Capture the cell that displays the provided text and extract its [x, y] central coordinate. 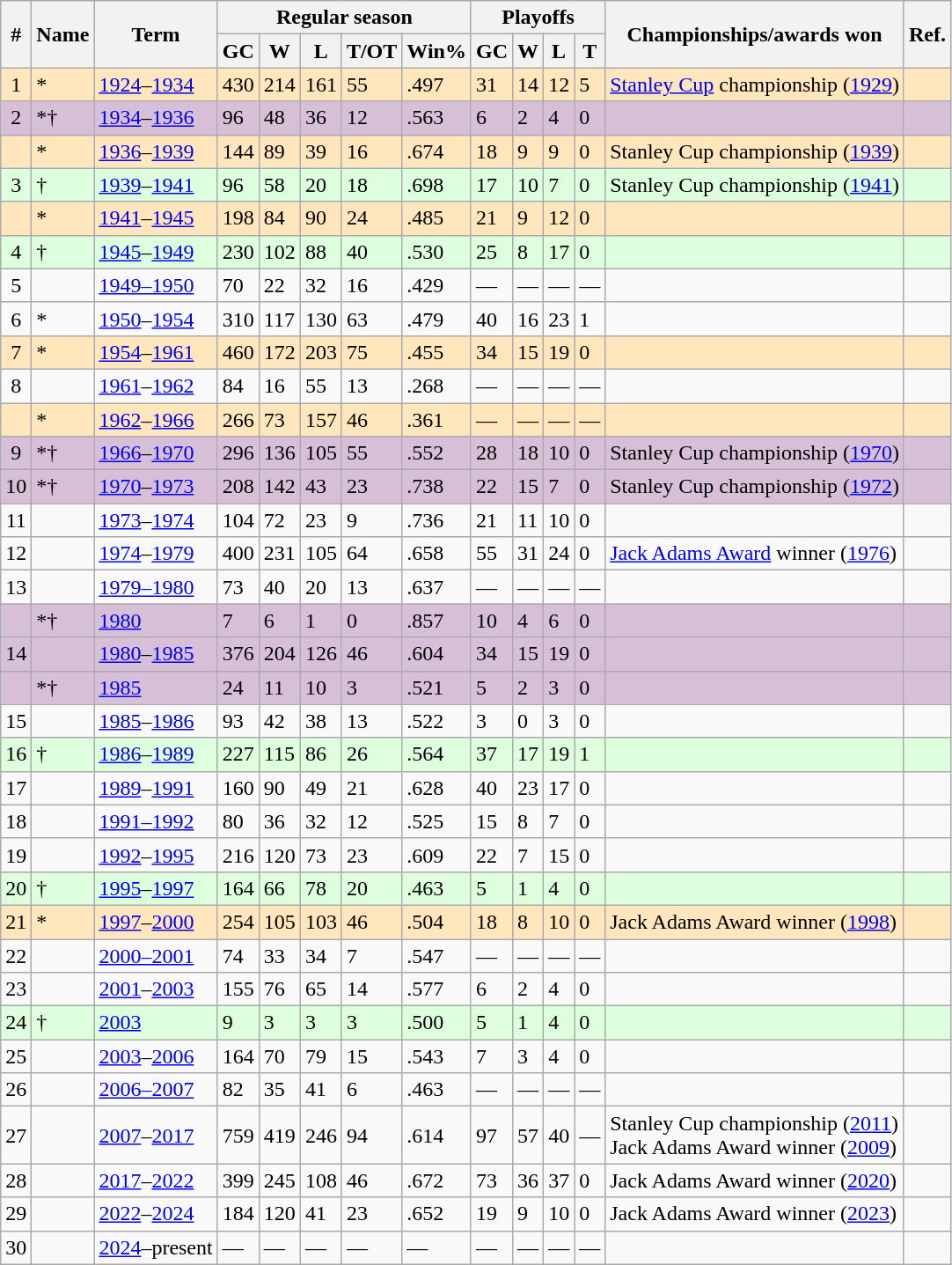
49 [320, 788]
1934–1936 [156, 118]
Jack Adams Award winner (1976) [755, 554]
72 [280, 520]
1924–1934 [156, 85]
108 [320, 1180]
T [590, 51]
64 [371, 554]
.500 [436, 1023]
1939–1941 [156, 185]
400 [238, 554]
38 [320, 721]
30 [16, 1247]
75 [371, 352]
Term [156, 34]
.497 [436, 85]
Win% [436, 51]
.658 [436, 554]
.564 [436, 754]
126 [320, 654]
246 [320, 1136]
48 [280, 118]
Jack Adams Award winner (2023) [755, 1214]
.547 [436, 955]
66 [280, 888]
155 [238, 989]
208 [238, 487]
1995–1997 [156, 888]
.672 [436, 1180]
254 [238, 922]
Stanley Cup championship (1972) [755, 487]
.614 [436, 1136]
1991–1992 [156, 821]
203 [320, 352]
76 [280, 989]
78 [320, 888]
2007–2017 [156, 1136]
1936–1939 [156, 151]
310 [238, 319]
430 [238, 85]
227 [238, 754]
1979–1980 [156, 587]
2003–2006 [156, 1056]
42 [280, 721]
1985 [156, 688]
97 [491, 1136]
204 [280, 654]
58 [280, 185]
Name [63, 34]
.628 [436, 788]
103 [320, 922]
82 [238, 1090]
.736 [436, 520]
172 [280, 352]
1941–1945 [156, 218]
.543 [436, 1056]
1974–1979 [156, 554]
2001–2003 [156, 989]
Stanley Cup championship (1970) [755, 453]
266 [238, 420]
376 [238, 654]
29 [16, 1214]
80 [238, 821]
1986–1989 [156, 754]
Regular season [344, 18]
214 [280, 85]
184 [238, 1214]
1985–1986 [156, 721]
2006–2007 [156, 1090]
.552 [436, 453]
.485 [436, 218]
.429 [436, 285]
.521 [436, 688]
130 [320, 319]
296 [238, 453]
# [16, 34]
104 [238, 520]
198 [238, 218]
.604 [436, 654]
136 [280, 453]
2022–2024 [156, 1214]
Stanley Cup championship (2011)Jack Adams Award winner (2009) [755, 1136]
142 [280, 487]
1962–1966 [156, 420]
.530 [436, 252]
1973–1974 [156, 520]
.455 [436, 352]
57 [528, 1136]
74 [238, 955]
419 [280, 1136]
1961–1962 [156, 386]
Stanley Cup championship (1939) [755, 151]
93 [238, 721]
117 [280, 319]
1970–1973 [156, 487]
Ref. [927, 34]
35 [280, 1090]
.857 [436, 621]
2003 [156, 1023]
.361 [436, 420]
.637 [436, 587]
Jack Adams Award winner (1998) [755, 922]
160 [238, 788]
79 [320, 1056]
.563 [436, 118]
.522 [436, 721]
216 [238, 855]
2017–2022 [156, 1180]
161 [320, 85]
43 [320, 487]
2000–2001 [156, 955]
1966–1970 [156, 453]
Championships/awards won [755, 34]
144 [238, 151]
.504 [436, 922]
89 [280, 151]
65 [320, 989]
.738 [436, 487]
63 [371, 319]
.479 [436, 319]
2024–present [156, 1247]
1949–1950 [156, 285]
230 [238, 252]
.268 [436, 386]
1989–1991 [156, 788]
399 [238, 1180]
1950–1954 [156, 319]
460 [238, 352]
88 [320, 252]
1980 [156, 621]
1992–1995 [156, 855]
Stanley Cup championship (1941) [755, 185]
33 [280, 955]
115 [280, 754]
231 [280, 554]
27 [16, 1136]
245 [280, 1180]
94 [371, 1136]
1945–1949 [156, 252]
.577 [436, 989]
T/OT [371, 51]
86 [320, 754]
1980–1985 [156, 654]
759 [238, 1136]
.652 [436, 1214]
39 [320, 151]
1954–1961 [156, 352]
.609 [436, 855]
1997–2000 [156, 922]
102 [280, 252]
.674 [436, 151]
157 [320, 420]
.698 [436, 185]
Jack Adams Award winner (2020) [755, 1180]
.525 [436, 821]
Stanley Cup championship (1929) [755, 85]
Playoffs [538, 18]
